Capture the cell that displays the provided text and extract its [X, Y] central coordinate. 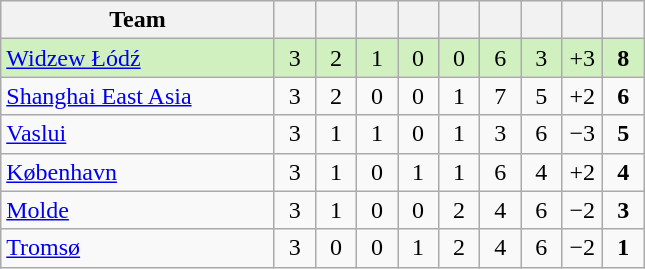
Molde [138, 210]
Shanghai East Asia [138, 96]
Team [138, 20]
Tromsø [138, 248]
Vaslui [138, 134]
−3 [582, 134]
Widzew Łódź [138, 58]
+3 [582, 58]
8 [624, 58]
7 [500, 96]
København [138, 172]
